Scan for the cell matching the given text and deliver its (x, y) coordinate at center. 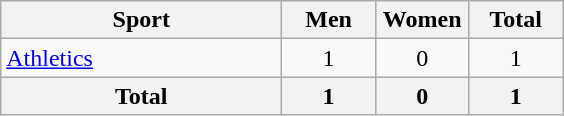
Sport (142, 20)
Men (329, 20)
Athletics (142, 58)
Women (422, 20)
